From the cell containing the given text, extract its center point as [X, Y] coordinate. 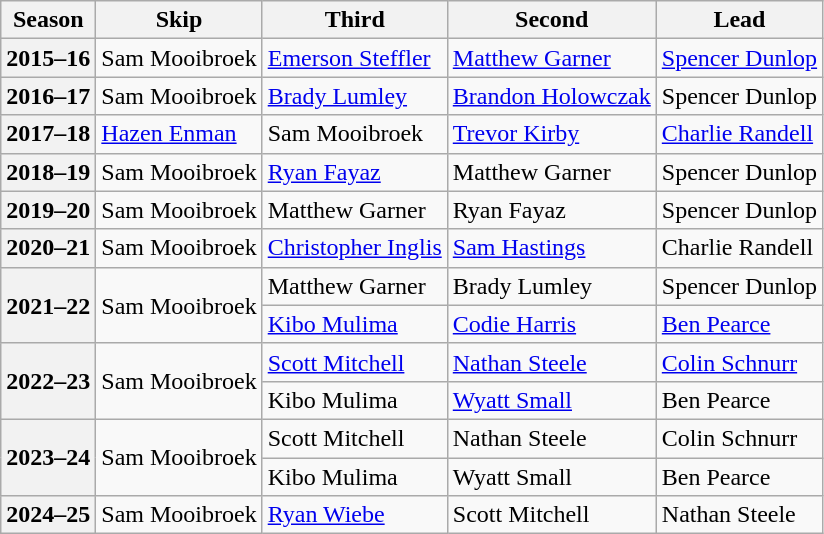
Second [552, 20]
Codie Harris [552, 324]
2022–23 [48, 381]
2020–21 [48, 248]
2015–16 [48, 58]
2018–19 [48, 172]
2024–25 [48, 515]
Third [354, 20]
2016–17 [48, 96]
Sam Hastings [552, 248]
2021–22 [48, 305]
Ryan Wiebe [354, 515]
2019–20 [48, 210]
Trevor Kirby [552, 134]
Brandon Holowczak [552, 96]
2017–18 [48, 134]
Hazen Enman [179, 134]
Lead [739, 20]
Season [48, 20]
2023–24 [48, 457]
Emerson Steffler [354, 58]
Skip [179, 20]
Christopher Inglis [354, 248]
